Return the [x, y] coordinate for the center point of the cell that contains the specified text.  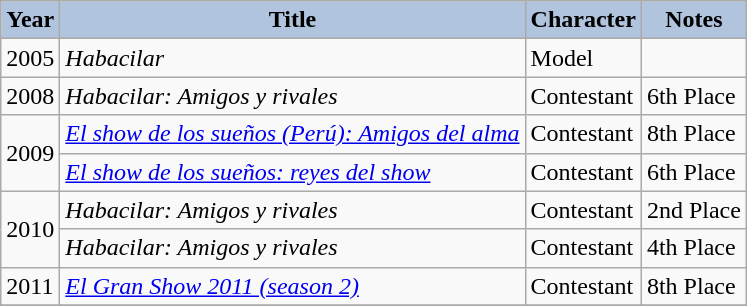
El show de los sueños: reyes del show [292, 172]
Notes [694, 20]
El show de los sueños (Perú): Amigos del alma [292, 134]
Year [30, 20]
2011 [30, 286]
2nd Place [694, 210]
Habacilar [292, 58]
Model [583, 58]
Character [583, 20]
2005 [30, 58]
2009 [30, 153]
2010 [30, 229]
2008 [30, 96]
4th Place [694, 248]
Title [292, 20]
El Gran Show 2011 (season 2) [292, 286]
